Capture the cell that displays the provided text and extract its [x, y] central coordinate. 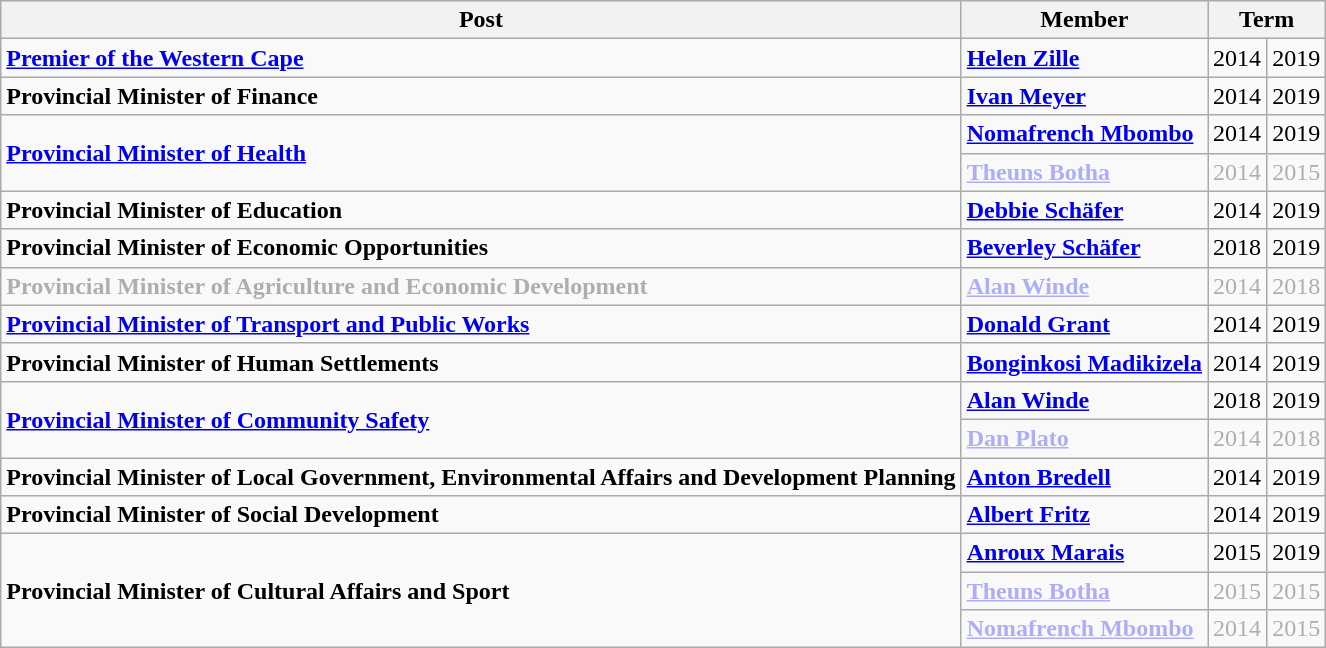
Provincial Minister of Agriculture and Economic Development [481, 286]
Provincial Minister of Transport and Public Works [481, 324]
Anroux Marais [1084, 553]
Debbie Schäfer [1084, 210]
Provincial Minister of Human Settlements [481, 362]
Provincial Minister of Economic Opportunities [481, 248]
Anton Bredell [1084, 477]
Premier of the Western Cape [481, 58]
Provincial Minister of Education [481, 210]
Dan Plato [1084, 438]
Provincial Minister of Finance [481, 96]
Bonginkosi Madikizela [1084, 362]
Term [1267, 20]
Provincial Minister of Social Development [481, 515]
Helen Zille [1084, 58]
Donald Grant [1084, 324]
Provincial Minister of Local Government, Environmental Affairs and Development Planning [481, 477]
Post [481, 20]
Provincial Minister of Health [481, 153]
Albert Fritz [1084, 515]
Ivan Meyer [1084, 96]
Member [1084, 20]
Provincial Minister of Community Safety [481, 419]
Provincial Minister of Cultural Affairs and Sport [481, 591]
Beverley Schäfer [1084, 248]
